Provide the (X, Y) coordinate of the cell's center where the given text is located.  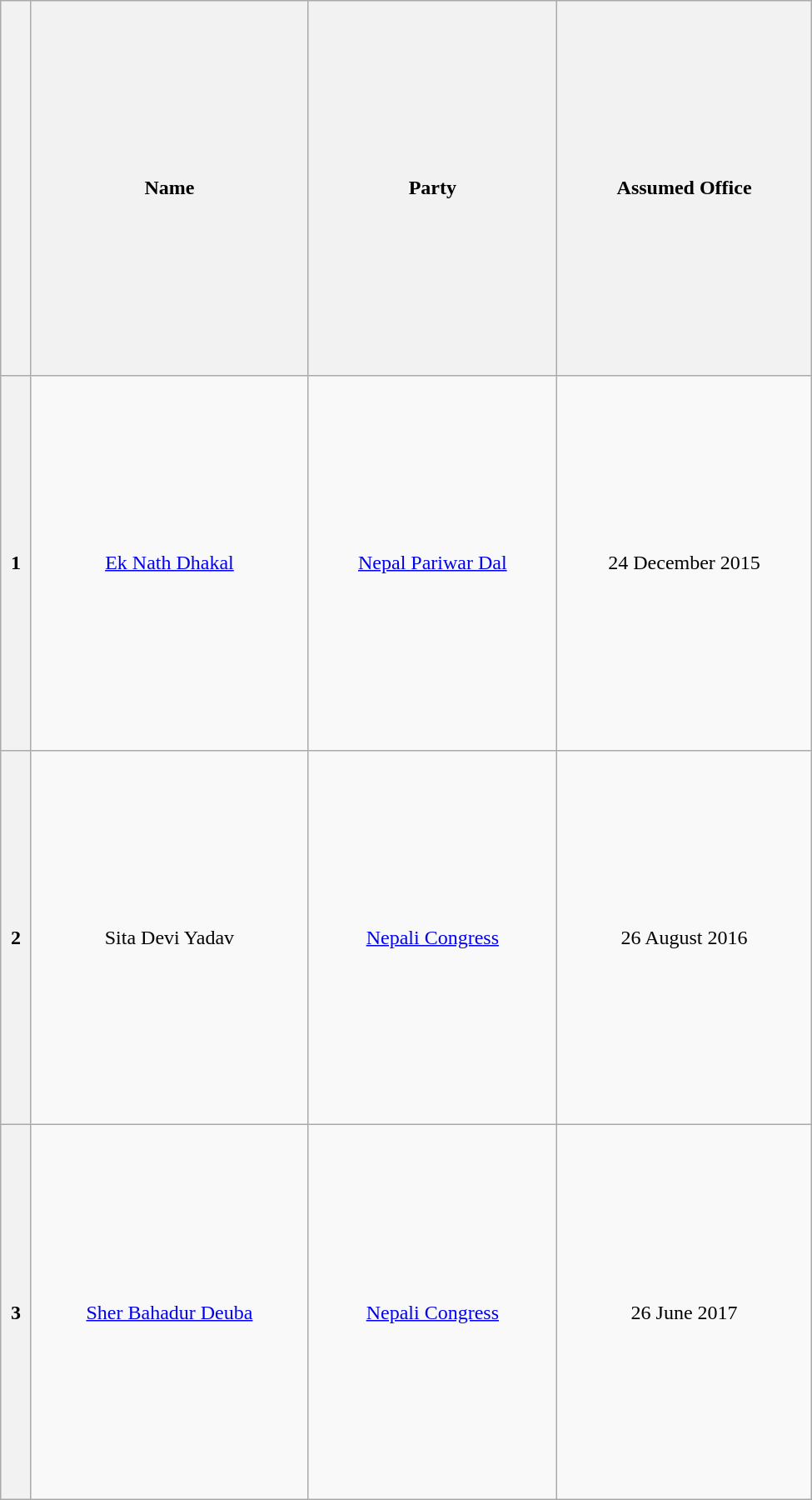
Assumed Office (685, 188)
Nepal Pariwar Dal (433, 562)
Sita Devi Yadav (170, 937)
Party (433, 188)
24 December 2015 (685, 562)
1 (16, 562)
Ek Nath Dhakal (170, 562)
26 June 2017 (685, 1312)
Sher Bahadur Deuba (170, 1312)
2 (16, 937)
26 August 2016 (685, 937)
3 (16, 1312)
Name (170, 188)
